Provide the (X, Y) coordinate of the cell's center where the given text is located.  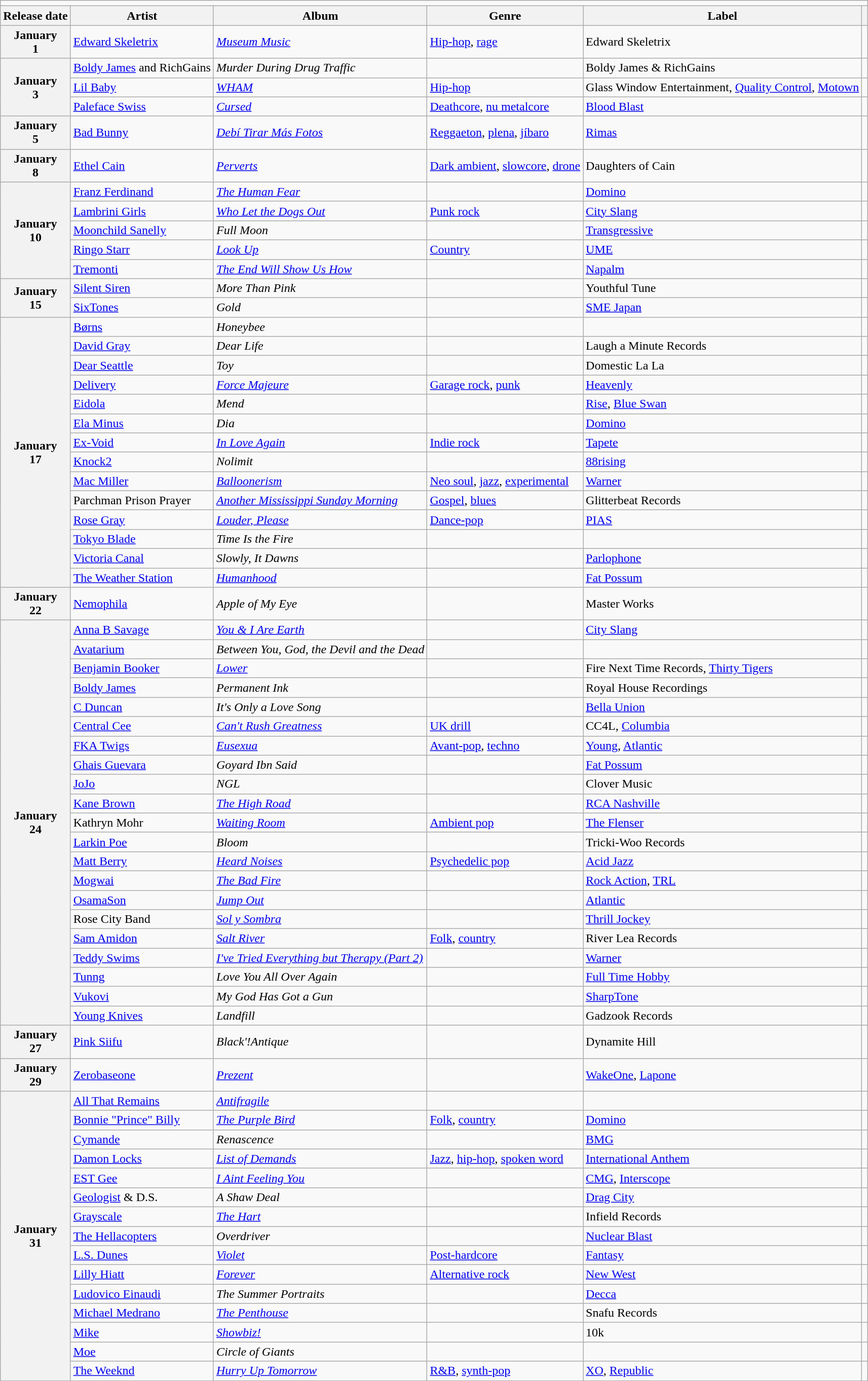
Black'!Antique (320, 1042)
Prezent (320, 1074)
Lower (320, 668)
Mend (320, 404)
Nuclear Blast (723, 1236)
David Gray (142, 346)
PIAS (723, 519)
Toy (320, 365)
List of Demands (320, 1159)
Nolimit (320, 462)
Grayscale (142, 1216)
Force Majeure (320, 385)
Sam Amidon (142, 939)
Bad Bunny (142, 133)
Rock Action, TRL (723, 880)
Reggaeton, plena, jíbaro (505, 133)
Matt Berry (142, 861)
Avant-pop, techno (505, 745)
Lil Baby (142, 87)
Full Moon (320, 230)
Perverts (320, 165)
Glitterbeat Records (723, 500)
Fire Next Time Records, Thirty Tigers (723, 668)
WHAM (320, 87)
Gadzook Records (723, 1016)
Bonnie "Prince" Billy (142, 1120)
Royal House Recordings (723, 688)
Kathryn Mohr (142, 823)
Rose City Band (142, 919)
Violet (320, 1255)
Heard Noises (320, 861)
My God Has Got a Gun (320, 996)
The Weather Station (142, 577)
January3 (35, 87)
Lilly Hiatt (142, 1275)
Vukovi (142, 996)
Love You All Over Again (320, 977)
Dark ambient, slowcore, drone (505, 165)
RCA Nashville (723, 803)
January31 (35, 1236)
UME (723, 249)
Moonchild Sanelly (142, 230)
January8 (35, 165)
Release date (35, 16)
Glass Window Entertainment, Quality Control, Motown (723, 87)
Hip-hop, rage (505, 42)
Børns (142, 327)
Delivery (142, 385)
Thrill Jockey (723, 919)
The Hellacopters (142, 1236)
In Love Again (320, 442)
January22 (35, 604)
Lambrini Girls (142, 211)
Jazz, hip-hop, spoken word (505, 1159)
Young, Atlantic (723, 745)
Louder, Please (320, 519)
Hurry Up Tomorrow (320, 1371)
Tokyo Blade (142, 539)
Ethel Cain (142, 165)
Sol y Sombra (320, 919)
Silent Siren (142, 288)
Master Works (723, 604)
The High Road (320, 803)
Franz Ferdinand (142, 192)
Gospel, blues (505, 500)
Domestic La La (723, 365)
Moe (142, 1352)
Tricki-Woo Records (723, 842)
Teddy Swims (142, 958)
The Hart (320, 1216)
Bella Union (723, 707)
Ambient pop (505, 823)
R&B, synth-pop (505, 1371)
Young Knives (142, 1016)
Label (723, 16)
The Summer Portraits (320, 1294)
Decca (723, 1294)
Permanent Ink (320, 688)
Showbiz! (320, 1332)
Tremonti (142, 269)
Alternative rock (505, 1275)
Anna B Savage (142, 630)
Look Up (320, 249)
New West (723, 1275)
Ringo Starr (142, 249)
Kane Brown (142, 803)
Acid Jazz (723, 861)
Indie rock (505, 442)
Country (505, 249)
Hip-hop (505, 87)
Waiting Room (320, 823)
Debí Tirar Más Fotos (320, 133)
January1 (35, 42)
The Bad Fire (320, 880)
CC4L, Columbia (723, 726)
Goyard Ibn Said (320, 765)
Honeybee (320, 327)
January10 (35, 230)
XO, Republic (723, 1371)
I've Tried Everything but Therapy (Part 2) (320, 958)
10k (723, 1332)
All That Remains (142, 1101)
Apple of My Eye (320, 604)
Michael Medrano (142, 1313)
C Duncan (142, 707)
Artist (142, 16)
Garage rock, punk (505, 385)
Can't Rush Greatness (320, 726)
Pink Siifu (142, 1042)
January29 (35, 1074)
Dia (320, 423)
Post-hardcore (505, 1255)
Paleface Swiss (142, 106)
Central Cee (142, 726)
More Than Pink (320, 288)
OsamaSon (142, 900)
Genre (505, 16)
UK drill (505, 726)
EST Gee (142, 1178)
Atlantic (723, 900)
Drag City (723, 1197)
Blood Blast (723, 106)
Boldy James and RichGains (142, 68)
Dear Seattle (142, 365)
Dance-pop (505, 519)
Dynamite Hill (723, 1042)
Mike (142, 1332)
Boldy James (142, 688)
Cymande (142, 1139)
Murder During Drug Traffic (320, 68)
Snafu Records (723, 1313)
Victoria Canal (142, 558)
Fantasy (723, 1255)
Landfill (320, 1016)
Album (320, 16)
The Flenser (723, 823)
Eidola (142, 404)
Gold (320, 308)
Heavenly (723, 385)
L.S. Dunes (142, 1255)
January24 (35, 823)
Zerobaseone (142, 1074)
Salt River (320, 939)
SixTones (142, 308)
Avatarium (142, 649)
Damon Locks (142, 1159)
I Aint Feeling You (320, 1178)
BMG (723, 1139)
Full Time Hobby (723, 977)
Neo soul, jazz, experimental (505, 481)
Slowly, It Dawns (320, 558)
The Purple Bird (320, 1120)
Daughters of Cain (723, 165)
January27 (35, 1042)
Nemophila (142, 604)
Mac Miller (142, 481)
Psychedelic pop (505, 861)
88rising (723, 462)
January15 (35, 298)
Boldy James & RichGains (723, 68)
Tunng (142, 977)
Forever (320, 1275)
Museum Music (320, 42)
Benjamin Booker (142, 668)
Rimas (723, 133)
Eusexua (320, 745)
SME Japan (723, 308)
Time Is the Fire (320, 539)
Clover Music (723, 784)
Ela Minus (142, 423)
Humanhood (320, 577)
River Lea Records (723, 939)
Who Let the Dogs Out (320, 211)
Knock2 (142, 462)
NGL (320, 784)
Between You, God, the Devil and the Dead (320, 649)
Deathcore, nu metalcore (505, 106)
Napalm (723, 269)
International Anthem (723, 1159)
WakeOne, Lapone (723, 1074)
You & I Are Earth (320, 630)
Overdriver (320, 1236)
Cursed (320, 106)
Mogwai (142, 880)
Parlophone (723, 558)
Ex-Void (142, 442)
Ludovico Einaudi (142, 1294)
SharpTone (723, 996)
A Shaw Deal (320, 1197)
Transgressive (723, 230)
FKA Twigs (142, 745)
Rose Gray (142, 519)
Balloonerism (320, 481)
Ghais Guevara (142, 765)
Laugh a Minute Records (723, 346)
Dear Life (320, 346)
CMG, Interscope (723, 1178)
Parchman Prison Prayer (142, 500)
Tapete (723, 442)
January17 (35, 452)
The Human Fear (320, 192)
January5 (35, 133)
Larkin Poe (142, 842)
Jump Out (320, 900)
Bloom (320, 842)
It's Only a Love Song (320, 707)
Infield Records (723, 1216)
The End Will Show Us How (320, 269)
The Weeknd (142, 1371)
Rise, Blue Swan (723, 404)
Youthful Tune (723, 288)
Antifragile (320, 1101)
The Penthouse (320, 1313)
Geologist & D.S. (142, 1197)
Punk rock (505, 211)
Circle of Giants (320, 1352)
Another Mississippi Sunday Morning (320, 500)
JoJo (142, 784)
Renascence (320, 1139)
